Output the (x, y) coordinate of the center of the cell containing the given text.  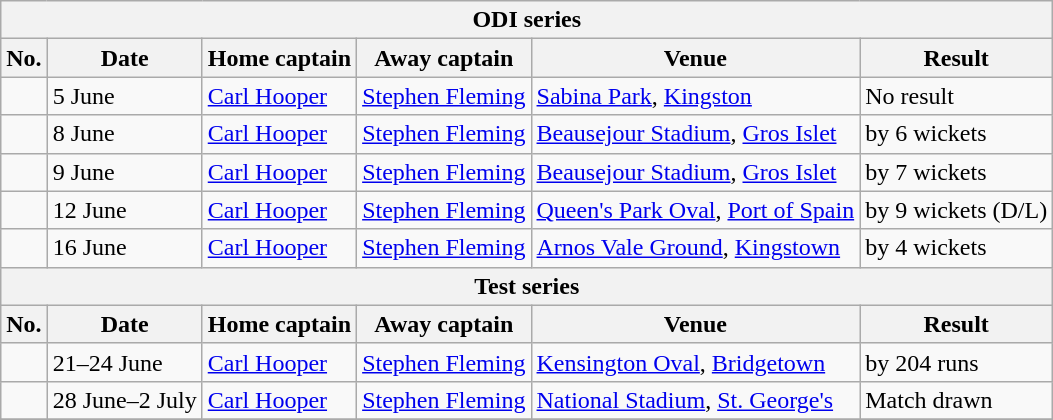
by 7 wickets (956, 172)
21–24 June (124, 362)
National Stadium, St. George's (696, 400)
by 9 wickets (D/L) (956, 210)
5 June (124, 96)
by 4 wickets (956, 248)
8 June (124, 134)
Test series (527, 286)
by 6 wickets (956, 134)
Kensington Oval, Bridgetown (696, 362)
No result (956, 96)
28 June–2 July (124, 400)
ODI series (527, 20)
Sabina Park, Kingston (696, 96)
Arnos Vale Ground, Kingstown (696, 248)
Match drawn (956, 400)
12 June (124, 210)
Queen's Park Oval, Port of Spain (696, 210)
by 204 runs (956, 362)
9 June (124, 172)
16 June (124, 248)
